For the text-containing cell, return its midpoint in (X, Y) coordinate format. 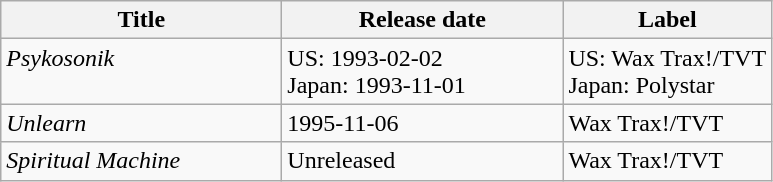
Unreleased (422, 161)
Psykosonik (142, 72)
Spiritual Machine (142, 161)
Label (668, 20)
US: Wax Trax!/TVTJapan: Polystar (668, 72)
US: 1993-02-02Japan: 1993-11-01 (422, 72)
1995-11-06 (422, 123)
Release date (422, 20)
Unlearn (142, 123)
Title (142, 20)
